Extract the [x, y] coordinate from the center of the cell holding the provided text.  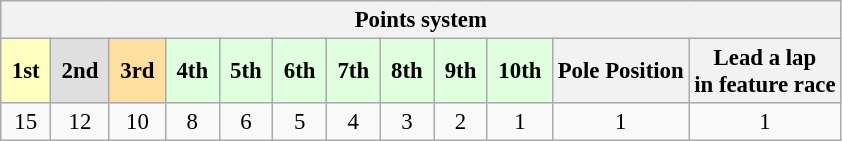
2 [461, 122]
Points system [421, 20]
1st [26, 72]
10th [520, 72]
8th [407, 72]
12 [80, 122]
15 [26, 122]
4th [192, 72]
3rd [137, 72]
9th [461, 72]
7th [353, 72]
5 [300, 122]
Lead a lapin feature race [765, 72]
Pole Position [620, 72]
4 [353, 122]
6 [246, 122]
3 [407, 122]
6th [300, 72]
5th [246, 72]
8 [192, 122]
2nd [80, 72]
10 [137, 122]
